For the text-containing cell, return its midpoint in [x, y] coordinate format. 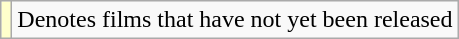
Denotes films that have not yet been released [235, 20]
